Detect which cell encompasses the target text, then output its [X, Y] center coordinate. 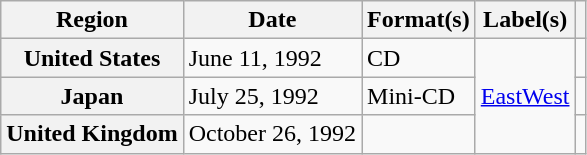
Region [92, 20]
Format(s) [419, 20]
Japan [92, 96]
CD [419, 58]
Date [272, 20]
July 25, 1992 [272, 96]
Mini-CD [419, 96]
October 26, 1992 [272, 134]
EastWest [525, 96]
June 11, 1992 [272, 58]
Label(s) [525, 20]
United Kingdom [92, 134]
United States [92, 58]
